Pinpoint the cell where the given text exists, returning its (X, Y) midpoint coordinate. 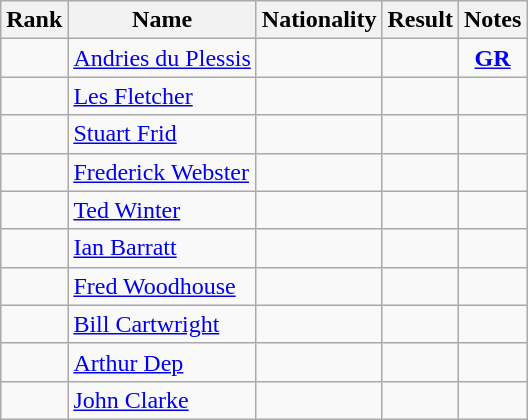
Frederick Webster (162, 172)
Rank (34, 20)
Les Fletcher (162, 96)
GR (492, 58)
John Clarke (162, 400)
Ted Winter (162, 210)
Notes (492, 20)
Result (420, 20)
Ian Barratt (162, 248)
Fred Woodhouse (162, 286)
Nationality (319, 20)
Arthur Dep (162, 362)
Name (162, 20)
Bill Cartwright (162, 324)
Stuart Frid (162, 134)
Andries du Plessis (162, 58)
